Output the [X, Y] coordinate of the center of the cell containing the given text.  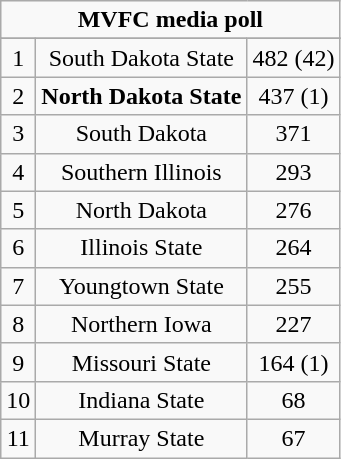
3 [18, 134]
4 [18, 172]
South Dakota [142, 134]
371 [294, 134]
5 [18, 210]
293 [294, 172]
164 (1) [294, 362]
Indiana State [142, 400]
10 [18, 400]
Illinois State [142, 248]
67 [294, 438]
Murray State [142, 438]
227 [294, 324]
8 [18, 324]
North Dakota [142, 210]
6 [18, 248]
North Dakota State [142, 96]
Southern Illinois [142, 172]
68 [294, 400]
482 (42) [294, 58]
7 [18, 286]
Youngtown State [142, 286]
MVFC media poll [170, 20]
1 [18, 58]
South Dakota State [142, 58]
11 [18, 438]
437 (1) [294, 96]
Northern Iowa [142, 324]
Missouri State [142, 362]
9 [18, 362]
276 [294, 210]
2 [18, 96]
264 [294, 248]
255 [294, 286]
